Determine the (x, y) coordinate at the center of the cell enclosing the given text.  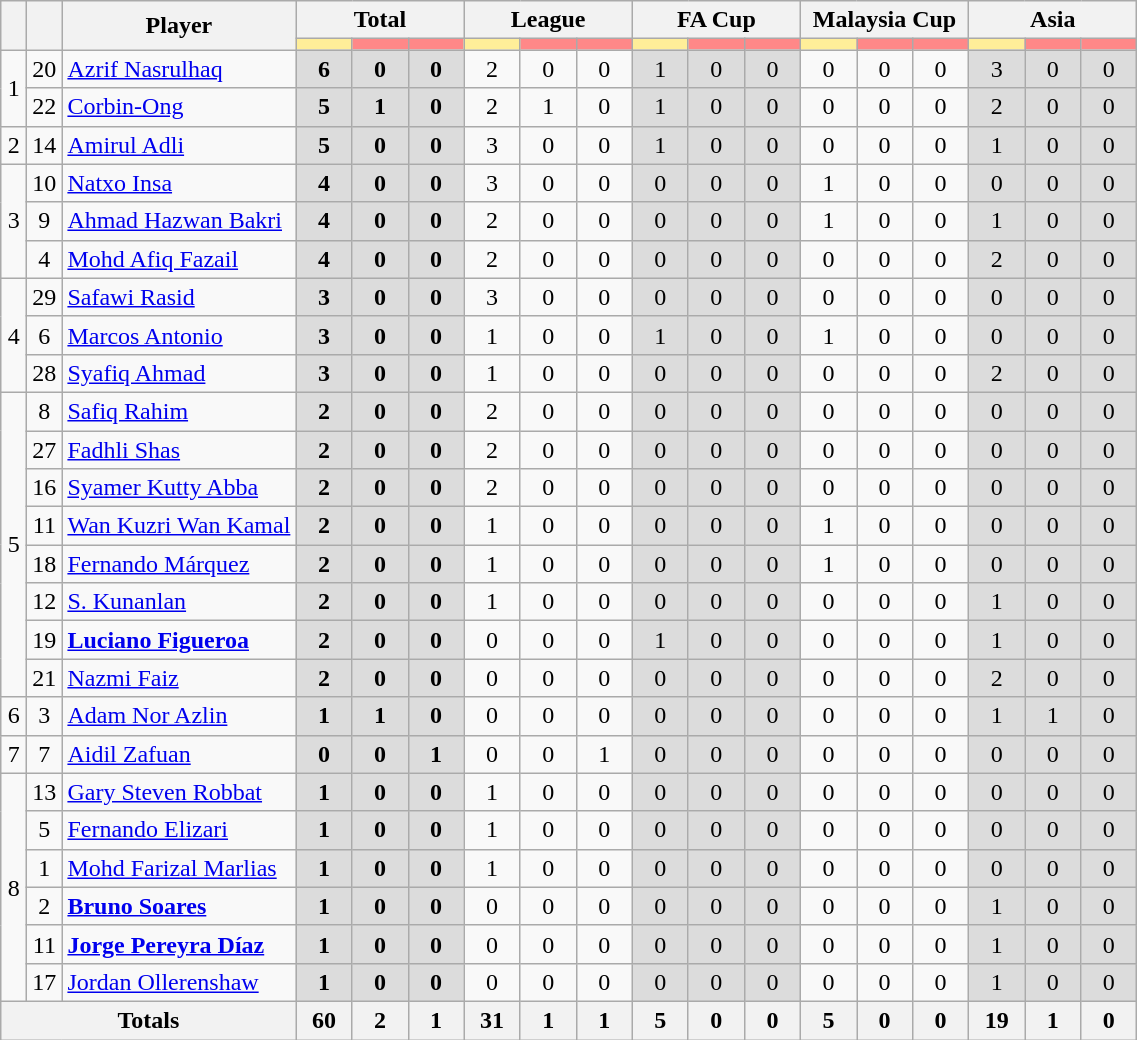
Fernando Elizari (179, 830)
Corbin-Ong (179, 107)
Safiq Rahim (179, 411)
Amirul Adli (179, 145)
Totals (148, 1020)
Luciano Figueroa (179, 640)
Total (380, 20)
12 (44, 602)
Fernando Márquez (179, 564)
Mohd Farizal Marlias (179, 868)
Fadhli Shas (179, 449)
29 (44, 297)
Syafiq Ahmad (179, 373)
Ahmad Hazwan Bakri (179, 221)
Syamer Kutty Abba (179, 488)
Asia (1053, 20)
Nazmi Faiz (179, 678)
S. Kunanlan (179, 602)
Aidil Zafuan (179, 754)
31 (492, 1020)
Bruno Soares (179, 906)
Gary Steven Robbat (179, 792)
21 (44, 678)
60 (324, 1020)
FA Cup (716, 20)
9 (44, 221)
Malaysia Cup (884, 20)
Mohd Afiq Fazail (179, 259)
17 (44, 982)
Natxo Insa (179, 183)
League (548, 20)
14 (44, 145)
Jorge Pereyra Díaz (179, 944)
Player (179, 26)
16 (44, 488)
Azrif Nasrulhaq (179, 69)
20 (44, 69)
Jordan Ollerenshaw (179, 982)
27 (44, 449)
Wan Kuzri Wan Kamal (179, 526)
10 (44, 183)
18 (44, 564)
Marcos Antonio (179, 335)
Safawi Rasid (179, 297)
28 (44, 373)
13 (44, 792)
Adam Nor Azlin (179, 716)
22 (44, 107)
